Search for the cell housing the specified text and yield its (x, y) center coordinate. 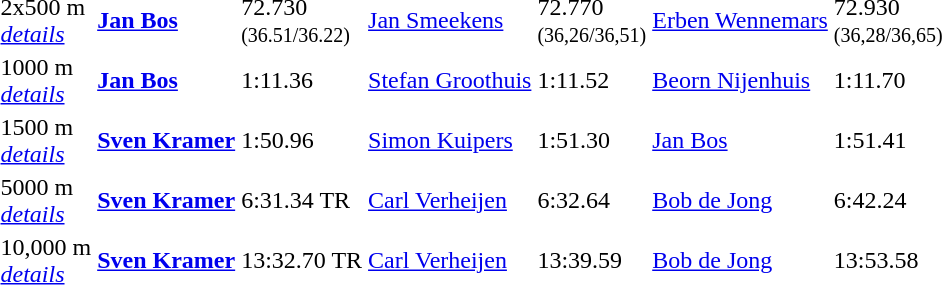
Carl Verheijen (450, 200)
1:51.30 (592, 140)
Beorn Nijenhuis (740, 80)
Stefan Groothuis (450, 80)
1:11.36 (302, 80)
1:50.96 (302, 140)
6:31.34 TR (302, 200)
6:32.64 (592, 200)
Bob de Jong (740, 200)
Simon Kuipers (450, 140)
1:11.52 (592, 80)
